Scan for the cell matching the given text and deliver its [x, y] coordinate at center. 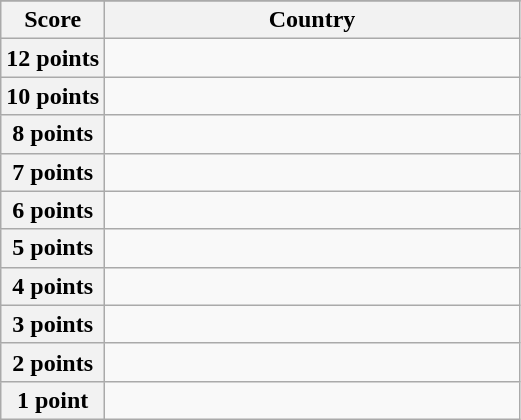
Score [53, 20]
3 points [53, 324]
Country [312, 20]
8 points [53, 134]
6 points [53, 210]
12 points [53, 58]
7 points [53, 172]
10 points [53, 96]
2 points [53, 362]
5 points [53, 248]
4 points [53, 286]
1 point [53, 400]
